Search for the cell housing the specified text and yield its (X, Y) center coordinate. 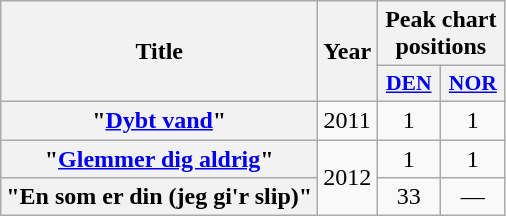
— (473, 197)
Peak chart positions (441, 34)
2012 (348, 178)
Title (160, 52)
Year (348, 52)
"En som er din (jeg gi'r slip)" (160, 197)
2011 (348, 120)
DEN (409, 84)
33 (409, 197)
"Dybt vand" (160, 120)
NOR (473, 84)
"Glemmer dig aldrig" (160, 159)
